Locate the cell with the specified text and output its [X, Y] center coordinate. 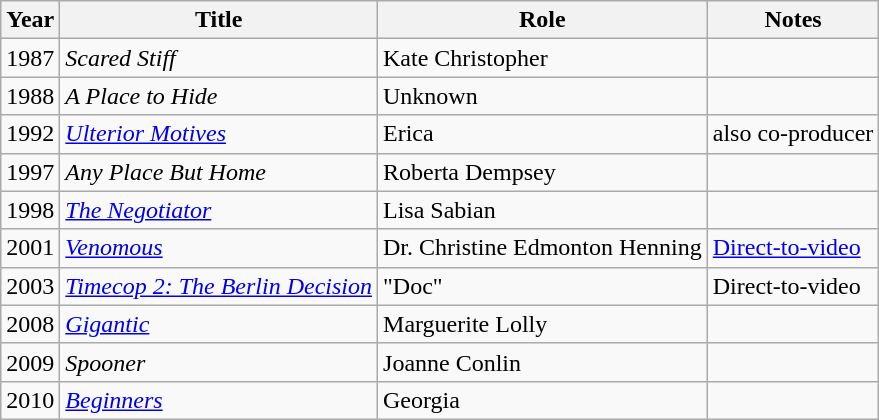
2010 [30, 400]
Scared Stiff [219, 58]
Title [219, 20]
Unknown [543, 96]
2009 [30, 362]
Lisa Sabian [543, 210]
Year [30, 20]
"Doc" [543, 286]
Ulterior Motives [219, 134]
Marguerite Lolly [543, 324]
Any Place But Home [219, 172]
1997 [30, 172]
A Place to Hide [219, 96]
Kate Christopher [543, 58]
Roberta Dempsey [543, 172]
Venomous [219, 248]
Beginners [219, 400]
also co-producer [793, 134]
1987 [30, 58]
The Negotiator [219, 210]
1988 [30, 96]
2001 [30, 248]
Erica [543, 134]
1992 [30, 134]
Role [543, 20]
Spooner [219, 362]
1998 [30, 210]
Dr. Christine Edmonton Henning [543, 248]
Joanne Conlin [543, 362]
Timecop 2: The Berlin Decision [219, 286]
2003 [30, 286]
Notes [793, 20]
2008 [30, 324]
Georgia [543, 400]
Gigantic [219, 324]
